Extract the (x, y) coordinate from the center of the cell holding the provided text.  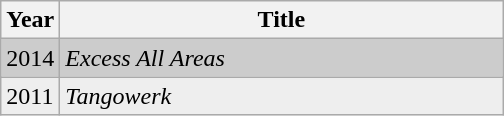
Title (282, 20)
Year (30, 20)
Excess All Areas (282, 58)
Tangowerk (282, 96)
2014 (30, 58)
2011 (30, 96)
